Scan for the cell matching the given text and deliver its [x, y] coordinate at center. 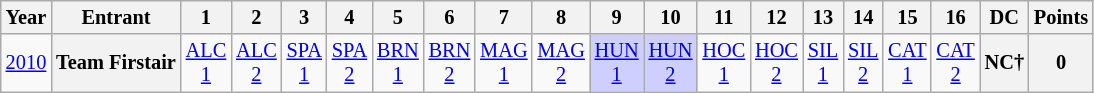
BRN1 [398, 63]
Team Firstair [116, 63]
2010 [26, 63]
0 [1061, 63]
11 [724, 17]
HUN1 [617, 63]
1 [206, 17]
8 [560, 17]
2 [256, 17]
10 [671, 17]
HOC1 [724, 63]
BRN2 [450, 63]
MAG1 [504, 63]
13 [823, 17]
HUN2 [671, 63]
9 [617, 17]
12 [776, 17]
ALC1 [206, 63]
SIL2 [863, 63]
14 [863, 17]
MAG2 [560, 63]
16 [955, 17]
HOC2 [776, 63]
ALC2 [256, 63]
CAT2 [955, 63]
Points [1061, 17]
NC† [1004, 63]
SIL1 [823, 63]
CAT1 [907, 63]
6 [450, 17]
Entrant [116, 17]
5 [398, 17]
15 [907, 17]
7 [504, 17]
SPA2 [350, 63]
3 [304, 17]
DC [1004, 17]
4 [350, 17]
SPA1 [304, 63]
Year [26, 17]
